Return the (X, Y) coordinate for the center point of the cell that contains the specified text.  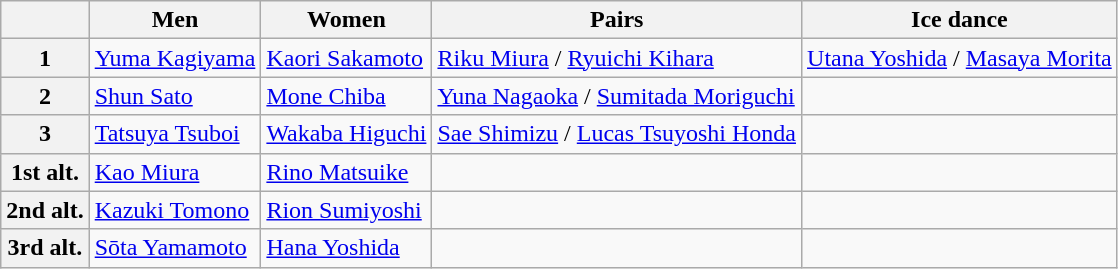
Sae Shimizu / Lucas Tsuyoshi Honda (617, 134)
Kao Miura (175, 172)
Yuna Nagaoka / Sumitada Moriguchi (617, 96)
Riku Miura / Ryuichi Kihara (617, 58)
Yuma Kagiyama (175, 58)
1st alt. (45, 172)
2 (45, 96)
2nd alt. (45, 210)
1 (45, 58)
Shun Sato (175, 96)
Ice dance (960, 20)
Utana Yoshida / Masaya Morita (960, 58)
Sōta Yamamoto (175, 248)
3rd alt. (45, 248)
Rino Matsuike (346, 172)
Wakaba Higuchi (346, 134)
3 (45, 134)
Women (346, 20)
Kazuki Tomono (175, 210)
Kaori Sakamoto (346, 58)
Rion Sumiyoshi (346, 210)
Men (175, 20)
Tatsuya Tsuboi (175, 134)
Mone Chiba (346, 96)
Pairs (617, 20)
Hana Yoshida (346, 248)
